Scan for the cell matching the given text and deliver its (x, y) coordinate at center. 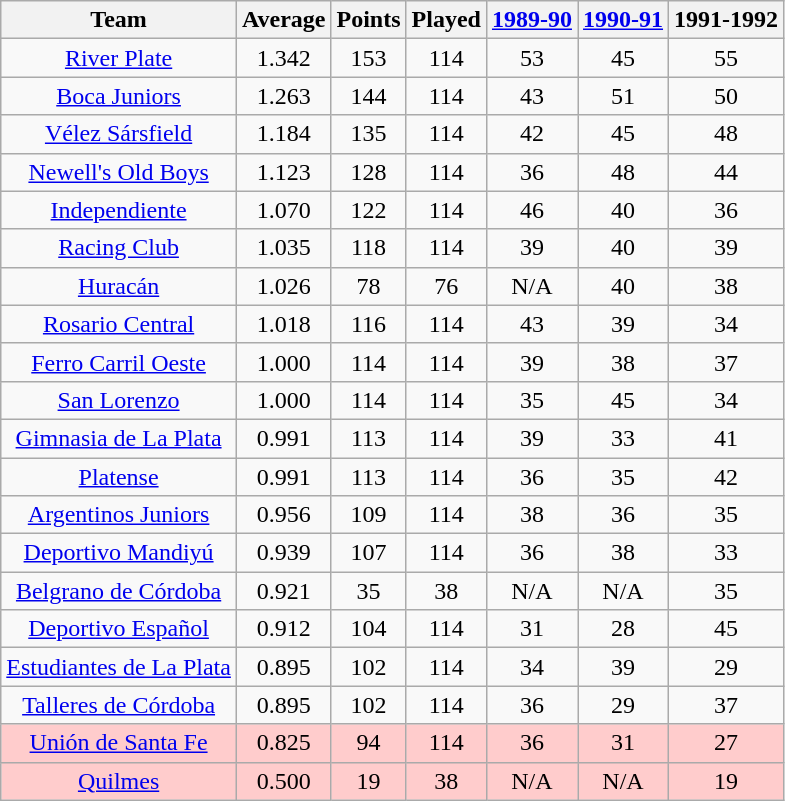
46 (532, 210)
San Lorenzo (119, 400)
Belgrano de Córdoba (119, 591)
135 (368, 134)
Team (119, 20)
153 (368, 58)
Quilmes (119, 781)
Vélez Sársfield (119, 134)
78 (368, 286)
River Plate (119, 58)
1.184 (284, 134)
1.123 (284, 172)
Platense (119, 477)
0.500 (284, 781)
41 (726, 438)
0.956 (284, 515)
1990-91 (624, 20)
76 (446, 286)
116 (368, 324)
50 (726, 96)
53 (532, 58)
Huracán (119, 286)
Estudiantes de La Plata (119, 667)
0.921 (284, 591)
55 (726, 58)
109 (368, 515)
1989-90 (532, 20)
Talleres de Córdoba (119, 705)
1.070 (284, 210)
144 (368, 96)
118 (368, 248)
Deportivo Mandiyú (119, 553)
94 (368, 743)
122 (368, 210)
Independiente (119, 210)
Unión de Santa Fe (119, 743)
Boca Juniors (119, 96)
Gimnasia de La Plata (119, 438)
1.342 (284, 58)
Played (446, 20)
0.939 (284, 553)
Rosario Central (119, 324)
Racing Club (119, 248)
Points (368, 20)
1991-1992 (726, 20)
28 (624, 629)
Newell's Old Boys (119, 172)
Average (284, 20)
0.912 (284, 629)
107 (368, 553)
44 (726, 172)
27 (726, 743)
1.018 (284, 324)
1.035 (284, 248)
104 (368, 629)
0.825 (284, 743)
Ferro Carril Oeste (119, 362)
51 (624, 96)
1.263 (284, 96)
Argentinos Juniors (119, 515)
Deportivo Español (119, 629)
1.026 (284, 286)
128 (368, 172)
